From the cell containing the given text, extract its center point as [x, y] coordinate. 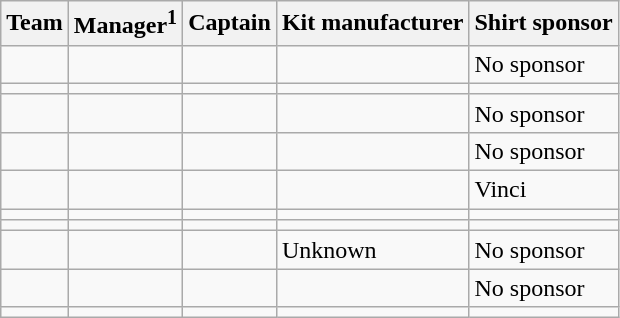
Unknown [372, 250]
Kit manufacturer [372, 24]
Team [35, 24]
Shirt sponsor [544, 24]
Vinci [544, 190]
Captain [230, 24]
Manager1 [125, 24]
